Scan for the cell matching the given text and deliver its [X, Y] coordinate at center. 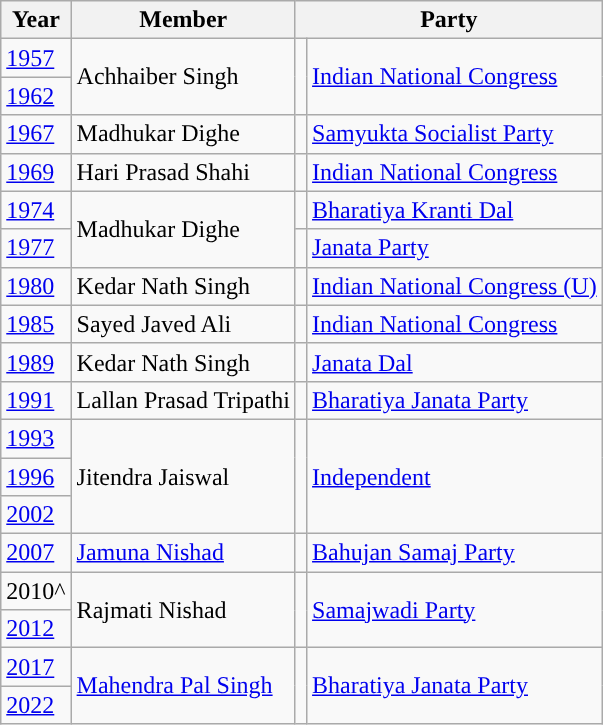
1989 [36, 362]
Jitendra Jaiswal [183, 476]
Independent [455, 476]
Achhaiber Singh [183, 77]
1962 [36, 96]
1967 [36, 134]
Sayed Javed Ali [183, 324]
1993 [36, 438]
1991 [36, 400]
Bahujan Samaj Party [455, 553]
Samajwadi Party [455, 610]
2007 [36, 553]
1969 [36, 172]
Hari Prasad Shahi [183, 172]
Janata Party [455, 248]
2002 [36, 515]
2017 [36, 667]
Janata Dal [455, 362]
Lallan Prasad Tripathi [183, 400]
Bharatiya Kranti Dal [455, 210]
Jamuna Nishad [183, 553]
Mahendra Pal Singh [183, 686]
1974 [36, 210]
Rajmati Nishad [183, 610]
1977 [36, 248]
2010^ [36, 591]
Party [448, 20]
1957 [36, 58]
2012 [36, 629]
Samyukta Socialist Party [455, 134]
1985 [36, 324]
Member [183, 20]
Year [36, 20]
1980 [36, 286]
Indian National Congress (U) [455, 286]
1996 [36, 477]
2022 [36, 705]
